Capture the cell that displays the provided text and extract its [x, y] central coordinate. 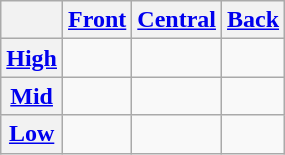
High [32, 58]
Back [254, 20]
Low [32, 134]
Mid [32, 96]
Front [98, 20]
Central [177, 20]
